Provide the [X, Y] coordinate of the cell's center where the given text is located.  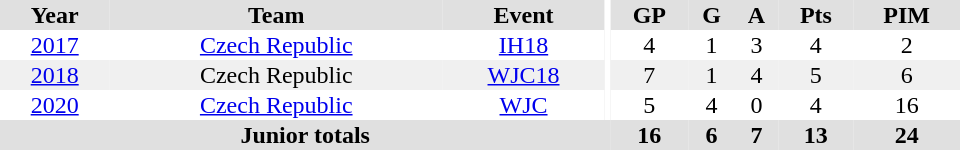
13 [816, 135]
Junior totals [305, 135]
0 [757, 105]
2 [906, 45]
2020 [54, 105]
WJC18 [524, 75]
Event [524, 15]
Team [276, 15]
G [711, 15]
IH18 [524, 45]
GP [649, 15]
24 [906, 135]
3 [757, 45]
2017 [54, 45]
Pts [816, 15]
A [757, 15]
2018 [54, 75]
WJC [524, 105]
Year [54, 15]
PIM [906, 15]
